Output the (X, Y) coordinate of the center of the cell containing the given text.  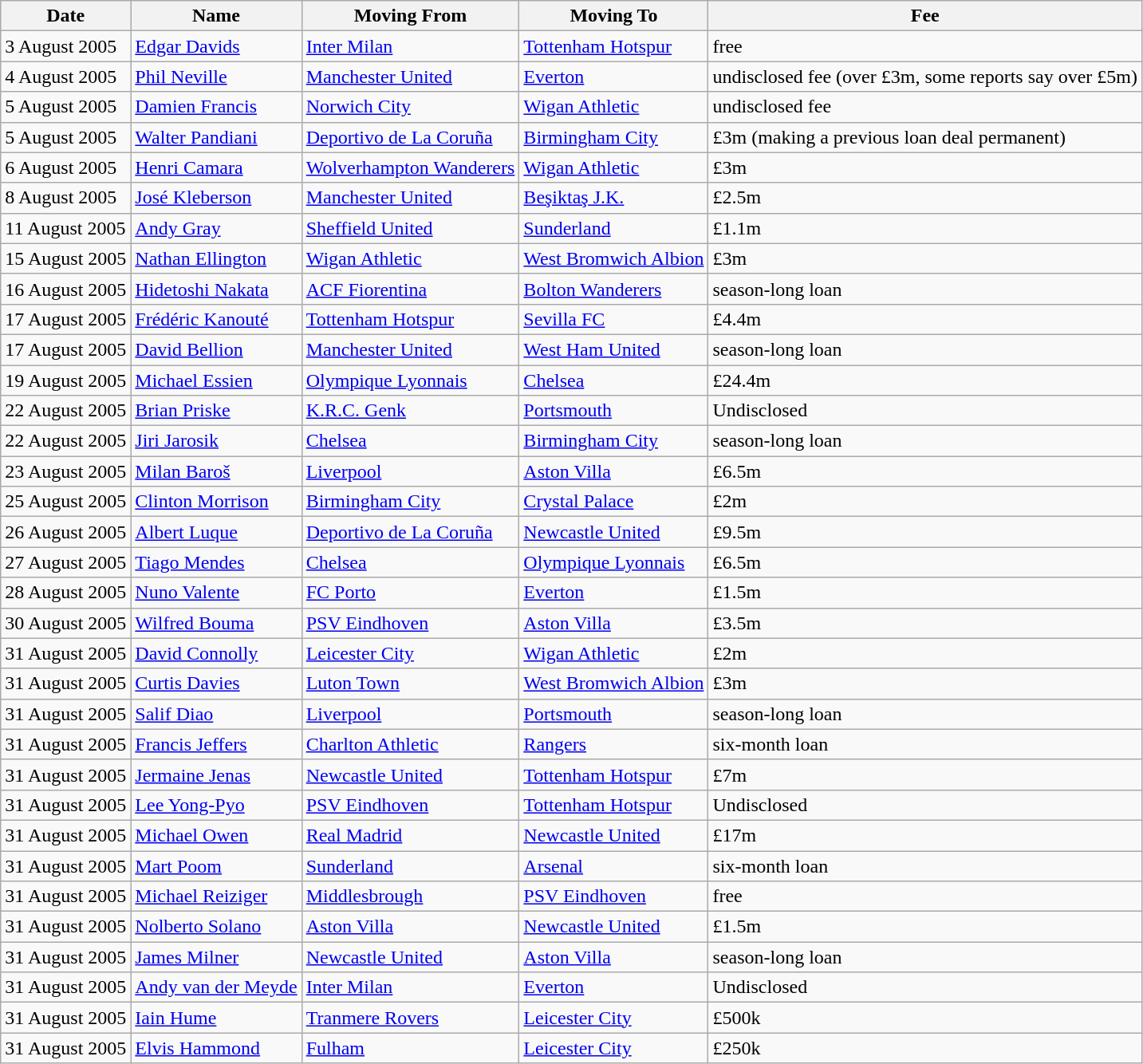
15 August 2005 (65, 258)
Tiago Mendes (216, 562)
Name (216, 16)
Michael Owen (216, 835)
Moving To (614, 16)
26 August 2005 (65, 532)
Milan Baroš (216, 471)
£4.4m (925, 319)
Albert Luque (216, 532)
11 August 2005 (65, 228)
Sheffield United (410, 228)
Luton Town (410, 684)
West Ham United (614, 349)
José Kleberson (216, 198)
8 August 2005 (65, 198)
19 August 2005 (65, 380)
Real Madrid (410, 835)
David Bellion (216, 349)
25 August 2005 (65, 502)
undisclosed fee (925, 107)
K.R.C. Genk (410, 411)
£7m (925, 774)
Beşiktaş J.K. (614, 198)
Middlesbrough (410, 897)
£17m (925, 835)
ACF Fiorentina (410, 289)
Date (65, 16)
Sevilla FC (614, 319)
Francis Jeffers (216, 744)
28 August 2005 (65, 593)
Michael Reiziger (216, 897)
£3m (making a previous loan deal permanent) (925, 137)
Andy Gray (216, 228)
£500k (925, 1018)
Elvis Hammond (216, 1048)
Brian Priske (216, 411)
Andy van der Meyde (216, 987)
£9.5m (925, 532)
Lee Yong-Pyo (216, 805)
£24.4m (925, 380)
Jiri Jarosik (216, 441)
Damien Francis (216, 107)
undisclosed fee (over £3m, some reports say over £5m) (925, 77)
Fulham (410, 1048)
27 August 2005 (65, 562)
Charlton Athletic (410, 744)
Nolberto Solano (216, 927)
£3.5m (925, 623)
Nuno Valente (216, 593)
Curtis Davies (216, 684)
Moving From (410, 16)
James Milner (216, 957)
Henri Camara (216, 167)
Iain Hume (216, 1018)
23 August 2005 (65, 471)
3 August 2005 (65, 46)
Mart Poom (216, 865)
Rangers (614, 744)
30 August 2005 (65, 623)
Tranmere Rovers (410, 1018)
Jermaine Jenas (216, 774)
4 August 2005 (65, 77)
FC Porto (410, 593)
Clinton Morrison (216, 502)
Michael Essien (216, 380)
6 August 2005 (65, 167)
Hidetoshi Nakata (216, 289)
Arsenal (614, 865)
16 August 2005 (65, 289)
Wolverhampton Wanderers (410, 167)
Edgar Davids (216, 46)
Phil Neville (216, 77)
Fee (925, 16)
£250k (925, 1048)
Walter Pandiani (216, 137)
Nathan Ellington (216, 258)
Crystal Palace (614, 502)
Frédéric Kanouté (216, 319)
David Connolly (216, 653)
£1.1m (925, 228)
£2.5m (925, 198)
Wilfred Bouma (216, 623)
Salif Diao (216, 714)
Norwich City (410, 107)
Bolton Wanderers (614, 289)
